Locate the cell with the specified text and output its (X, Y) center coordinate. 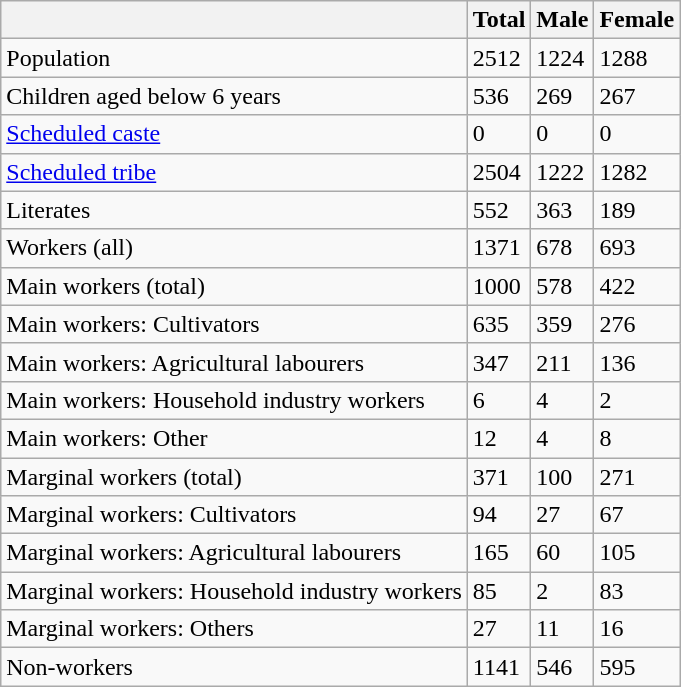
85 (499, 591)
276 (637, 324)
Main workers: Household industry workers (234, 400)
678 (562, 248)
Scheduled caste (234, 134)
Main workers: Agricultural labourers (234, 362)
1282 (637, 172)
552 (499, 210)
Main workers (total) (234, 286)
189 (637, 210)
8 (637, 438)
546 (562, 667)
83 (637, 591)
211 (562, 362)
Main workers: Other (234, 438)
578 (562, 286)
Marginal workers: Cultivators (234, 515)
Children aged below 6 years (234, 96)
94 (499, 515)
67 (637, 515)
1224 (562, 58)
371 (499, 477)
2504 (499, 172)
1288 (637, 58)
2512 (499, 58)
Marginal workers: Agricultural labourers (234, 553)
359 (562, 324)
271 (637, 477)
11 (562, 629)
595 (637, 667)
12 (499, 438)
Marginal workers: Household industry workers (234, 591)
16 (637, 629)
267 (637, 96)
Male (562, 20)
1371 (499, 248)
1000 (499, 286)
Main workers: Cultivators (234, 324)
6 (499, 400)
Scheduled tribe (234, 172)
536 (499, 96)
1222 (562, 172)
Marginal workers: Others (234, 629)
Total (499, 20)
136 (637, 362)
1141 (499, 667)
Marginal workers (total) (234, 477)
165 (499, 553)
Population (234, 58)
105 (637, 553)
347 (499, 362)
Literates (234, 210)
100 (562, 477)
Workers (all) (234, 248)
269 (562, 96)
635 (499, 324)
Non-workers (234, 667)
693 (637, 248)
Female (637, 20)
363 (562, 210)
60 (562, 553)
422 (637, 286)
